Return the (X, Y) coordinate for the center point of the cell that contains the specified text.  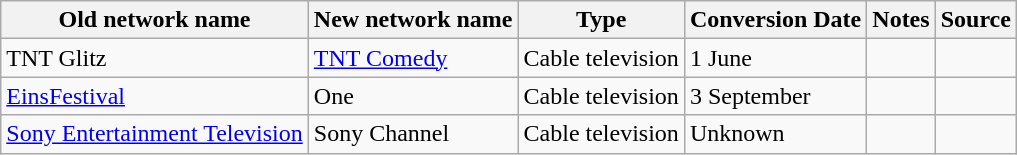
Sony Channel (413, 134)
TNT Comedy (413, 58)
One (413, 96)
TNT Glitz (155, 58)
Sony Entertainment Television (155, 134)
Unknown (775, 134)
New network name (413, 20)
Old network name (155, 20)
1 June (775, 58)
Conversion Date (775, 20)
Source (976, 20)
3 September (775, 96)
Notes (901, 20)
Type (601, 20)
EinsFestival (155, 96)
